Return the (X, Y) coordinate for the center point of the cell that contains the specified text.  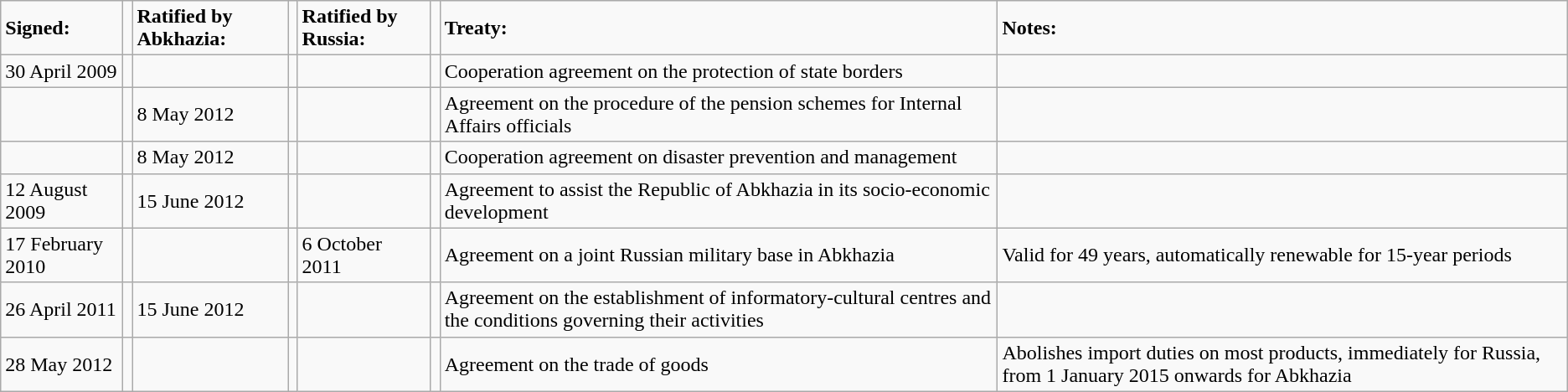
26 April 2011 (62, 310)
Abolishes import duties on most products, immediately for Russia, from 1 January 2015 onwards for Abkhazia (1282, 364)
Agreement on the trade of goods (719, 364)
Agreement on the procedure of the pension schemes for Internal Affairs officials (719, 114)
Cooperation agreement on the protection of state borders (719, 71)
Signed: (62, 28)
17 February 2010 (62, 255)
28 May 2012 (62, 364)
Ratified by Abkhazia: (210, 28)
Treaty: (719, 28)
Agreement to assist the Republic of Abkhazia in its socio-economic development (719, 201)
Cooperation agreement on disaster prevention and management (719, 157)
Notes: (1282, 28)
12 August 2009 (62, 201)
Ratified by Russia: (364, 28)
6 October 2011 (364, 255)
30 April 2009 (62, 71)
Agreement on the establishment of informatory-cultural centres and the conditions governing their activities (719, 310)
Agreement on a joint Russian military base in Abkhazia (719, 255)
Valid for 49 years, automatically renewable for 15-year periods (1282, 255)
